Locate the cell with the specified text and output its [x, y] center coordinate. 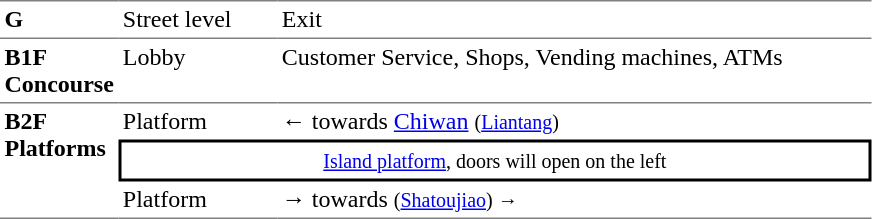
Street level [198, 19]
Island platform, doors will open on the left [494, 161]
← towards Chiwan (Liantang) [574, 122]
Customer Service, Shops, Vending machines, ATMs [574, 71]
Lobby [198, 71]
Platform [198, 122]
G [59, 19]
Exit [574, 19]
B1FConcourse [59, 71]
